Locate the cell with the specified text and output its (x, y) center coordinate. 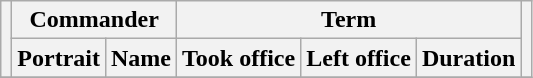
Term (349, 20)
Commander (94, 20)
Name (140, 58)
Took office (239, 58)
Portrait (59, 58)
Duration (468, 58)
Left office (359, 58)
